Scan for the cell matching the given text and deliver its [X, Y] coordinate at center. 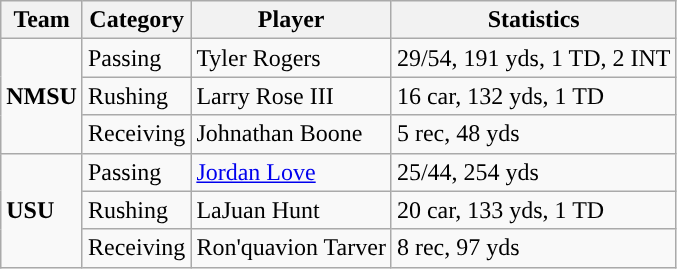
LaJuan Hunt [292, 210]
Jordan Love [292, 172]
NMSU [42, 96]
Team [42, 20]
5 rec, 48 yds [534, 134]
20 car, 133 yds, 1 TD [534, 210]
16 car, 132 yds, 1 TD [534, 96]
Player [292, 20]
USU [42, 210]
Category [136, 20]
25/44, 254 yds [534, 172]
Ron'quavion Tarver [292, 248]
Larry Rose III [292, 96]
Statistics [534, 20]
29/54, 191 yds, 1 TD, 2 INT [534, 58]
Tyler Rogers [292, 58]
8 rec, 97 yds [534, 248]
Johnathan Boone [292, 134]
